From the cell containing the given text, extract its center point as (x, y) coordinate. 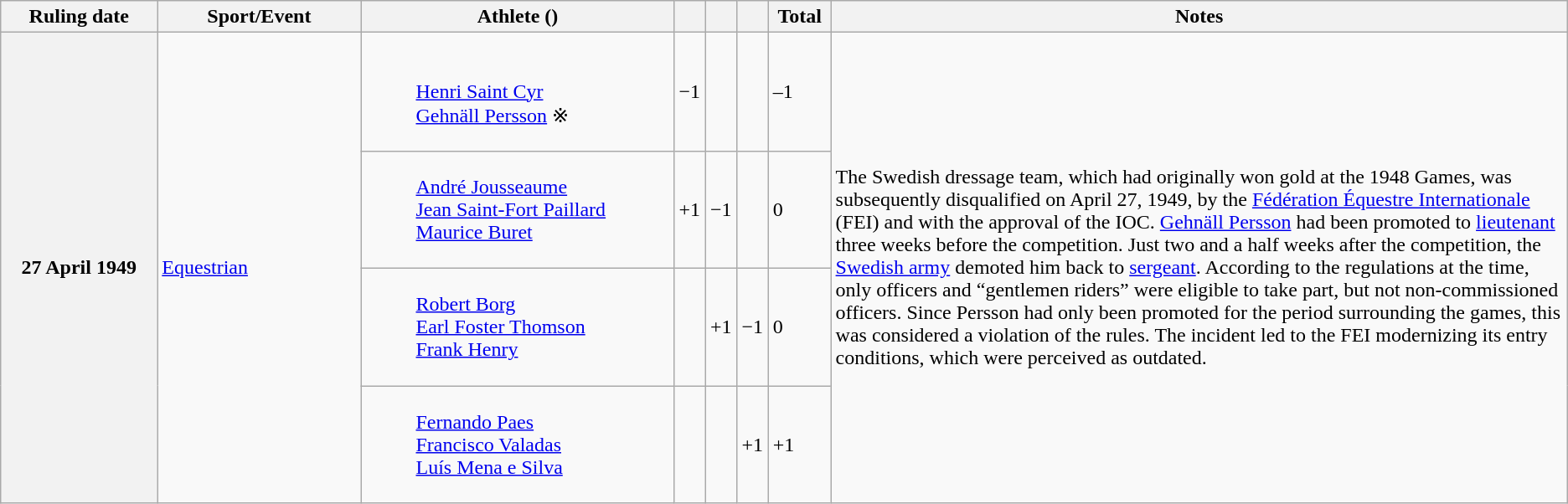
Sport/Event (260, 17)
Henri Saint CyrGehnäll Persson ※ (518, 92)
Fernando PaesFrancisco ValadasLuís Mena e Silva (518, 444)
–1 (799, 92)
Equestrian (260, 268)
Athlete () (518, 17)
27 April 1949 (79, 268)
Robert BorgEarl Foster ThomsonFrank Henry (518, 327)
Total (799, 17)
André JousseaumeJean Saint-Fort PaillardMaurice Buret (518, 209)
Ruling date (79, 17)
Notes (1199, 17)
